Return the (X, Y) coordinate for the center point of the cell that contains the specified text.  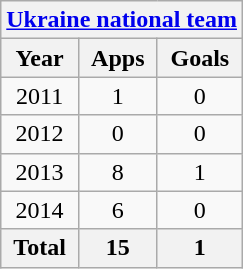
2013 (40, 172)
8 (118, 172)
2014 (40, 210)
Total (40, 248)
2011 (40, 96)
Year (40, 58)
15 (118, 248)
Apps (118, 58)
2012 (40, 134)
Goals (200, 58)
Ukraine national team (122, 20)
6 (118, 210)
